Locate the cell with the specified text and output its (x, y) center coordinate. 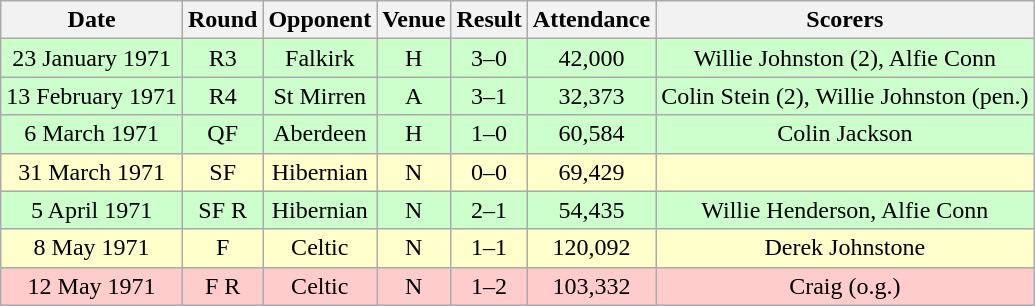
3–1 (489, 96)
Colin Jackson (845, 134)
42,000 (591, 58)
1–2 (489, 286)
SF R (222, 210)
23 January 1971 (92, 58)
0–0 (489, 172)
Opponent (320, 20)
103,332 (591, 286)
54,435 (591, 210)
QF (222, 134)
Date (92, 20)
60,584 (591, 134)
6 March 1971 (92, 134)
32,373 (591, 96)
Craig (o.g.) (845, 286)
3–0 (489, 58)
1–0 (489, 134)
Aberdeen (320, 134)
R4 (222, 96)
Colin Stein (2), Willie Johnston (pen.) (845, 96)
5 April 1971 (92, 210)
8 May 1971 (92, 248)
Falkirk (320, 58)
69,429 (591, 172)
1–1 (489, 248)
Willie Johnston (2), Alfie Conn (845, 58)
SF (222, 172)
F R (222, 286)
Derek Johnstone (845, 248)
Scorers (845, 20)
12 May 1971 (92, 286)
A (414, 96)
St Mirren (320, 96)
2–1 (489, 210)
120,092 (591, 248)
31 March 1971 (92, 172)
R3 (222, 58)
Result (489, 20)
Venue (414, 20)
Round (222, 20)
13 February 1971 (92, 96)
F (222, 248)
Attendance (591, 20)
Willie Henderson, Alfie Conn (845, 210)
